Identify which cell holds the provided text, then report its (x, y) central coordinate. 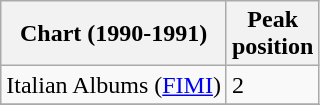
Chart (1990-1991) (114, 34)
Peakposition (272, 34)
Italian Albums (FIMI) (114, 85)
2 (272, 85)
